From the cell containing the given text, extract its center point as [X, Y] coordinate. 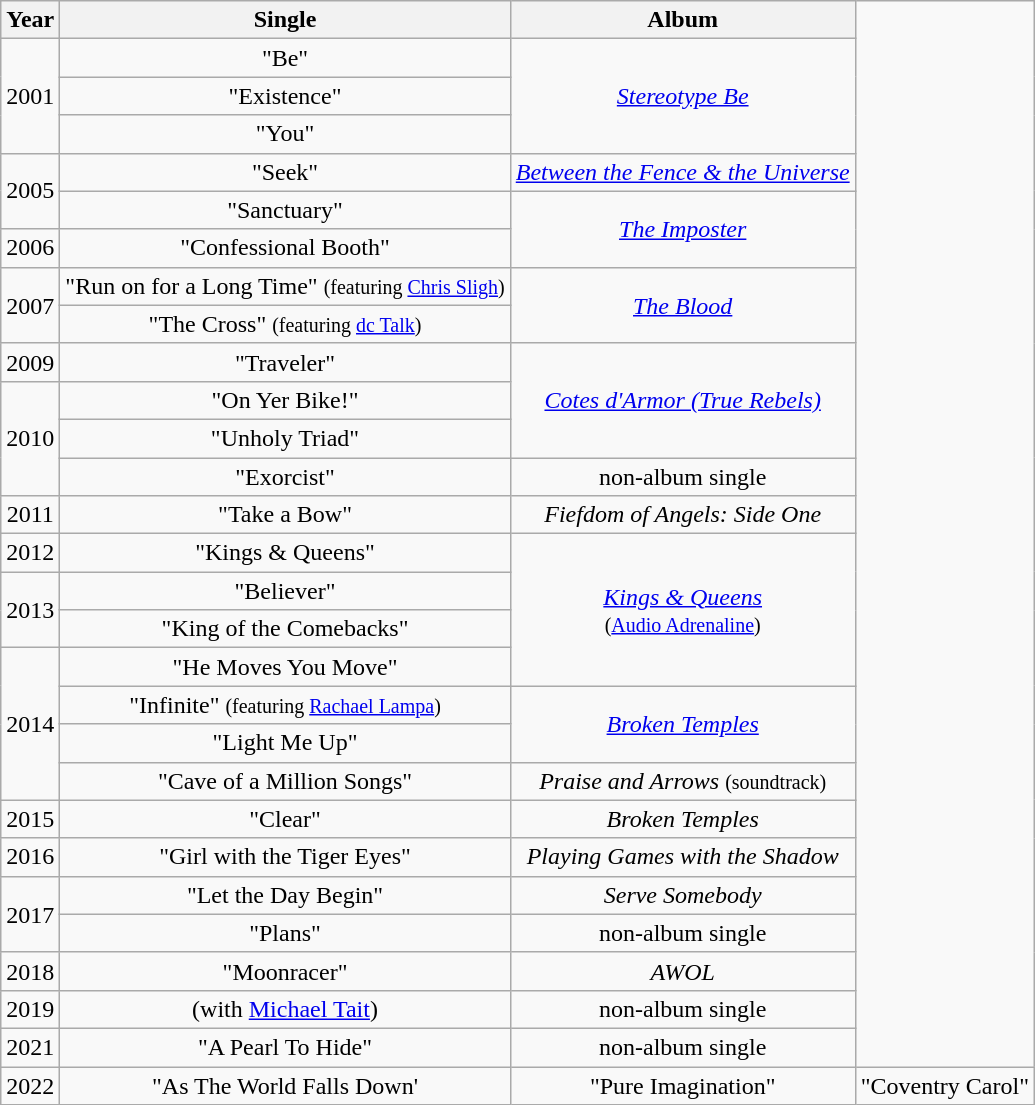
"Confessional Booth" [285, 248]
2013 [30, 610]
Fiefdom of Angels: Side One [682, 515]
2007 [30, 305]
Cotes d'Armor (True Rebels) [682, 400]
(with Michael Tait) [285, 1009]
"Existence" [285, 96]
2006 [30, 248]
2010 [30, 438]
"As The World Falls Down' [285, 1085]
"Light Me Up" [285, 743]
"Traveler" [285, 362]
Serve Somebody [682, 895]
Kings & Queens(Audio Adrenaline) [682, 610]
"Plans" [285, 933]
"Let the Day Begin" [285, 895]
2022 [30, 1085]
"He Moves You Move" [285, 667]
AWOL [682, 971]
2001 [30, 96]
2016 [30, 857]
2011 [30, 515]
"Sanctuary" [285, 210]
2021 [30, 1047]
2014 [30, 724]
Year [30, 20]
"Seek" [285, 172]
"Girl with the Tiger Eyes" [285, 857]
"Run on for a Long Time" (featuring Chris Sligh) [285, 286]
"Exorcist" [285, 477]
"Infinite" (featuring Rachael Lampa) [285, 705]
The Blood [682, 305]
"Unholy Triad" [285, 438]
2005 [30, 191]
"On Yer Bike!" [285, 400]
"Be" [285, 58]
"Clear" [285, 819]
"Moonracer" [285, 971]
"You" [285, 134]
"Take a Bow" [285, 515]
2012 [30, 553]
Album [682, 20]
"Kings & Queens" [285, 553]
"Cave of a Million Songs" [285, 781]
"Believer" [285, 591]
"Pure Imagination" [682, 1085]
Praise and Arrows (soundtrack) [682, 781]
"The Cross" (featuring dc Talk) [285, 324]
Between the Fence & the Universe [682, 172]
"Coventry Carol" [944, 1085]
2018 [30, 971]
"King of the Comebacks" [285, 629]
Single [285, 20]
Playing Games with the Shadow [682, 857]
2017 [30, 914]
The Imposter [682, 229]
2019 [30, 1009]
2015 [30, 819]
2009 [30, 362]
Stereotype Be [682, 96]
"A Pearl To Hide" [285, 1047]
